Pinpoint the cell where the given text exists, returning its [X, Y] midpoint coordinate. 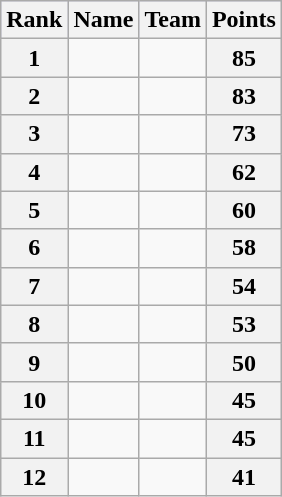
12 [34, 477]
85 [244, 58]
11 [34, 438]
8 [34, 324]
Rank [34, 20]
1 [34, 58]
53 [244, 324]
50 [244, 362]
41 [244, 477]
54 [244, 286]
83 [244, 96]
Team [173, 20]
Points [244, 20]
60 [244, 210]
5 [34, 210]
6 [34, 248]
62 [244, 172]
10 [34, 400]
7 [34, 286]
73 [244, 134]
4 [34, 172]
9 [34, 362]
58 [244, 248]
3 [34, 134]
2 [34, 96]
Name [104, 20]
